Capture the cell that displays the provided text and extract its (x, y) central coordinate. 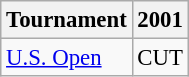
2001 (160, 20)
CUT (160, 58)
U.S. Open (66, 58)
Tournament (66, 20)
